From the cell containing the given text, extract its center point as (X, Y) coordinate. 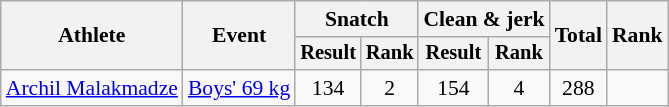
4 (518, 88)
134 (328, 88)
Total (578, 36)
Archil Malakmadze (92, 88)
Event (239, 36)
2 (390, 88)
Clean & jerk (484, 19)
Athlete (92, 36)
Boys' 69 kg (239, 88)
288 (578, 88)
154 (453, 88)
Snatch (356, 19)
